Capture the cell that displays the provided text and extract its (X, Y) central coordinate. 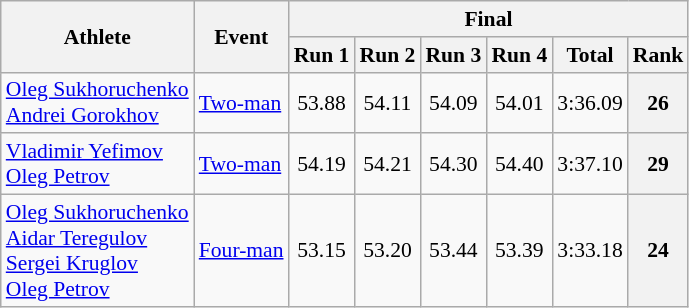
Four-man (242, 251)
53.15 (322, 251)
3:33.18 (590, 251)
3:36.09 (590, 102)
Vladimir YefimovOleg Petrov (98, 164)
Event (242, 36)
54.21 (387, 164)
29 (658, 164)
54.09 (453, 102)
Athlete (98, 36)
53.39 (519, 251)
54.19 (322, 164)
26 (658, 102)
Oleg SukhoruchenkoAndrei Gorokhov (98, 102)
3:37.10 (590, 164)
53.88 (322, 102)
53.20 (387, 251)
54.30 (453, 164)
Rank (658, 55)
Run 1 (322, 55)
Run 4 (519, 55)
Oleg SukhoruchenkoAidar TeregulovSergei KruglovOleg Petrov (98, 251)
Run 2 (387, 55)
24 (658, 251)
Final (489, 19)
Run 3 (453, 55)
53.44 (453, 251)
54.40 (519, 164)
Total (590, 55)
54.01 (519, 102)
54.11 (387, 102)
